Pinpoint the cell where the given text exists, returning its [X, Y] midpoint coordinate. 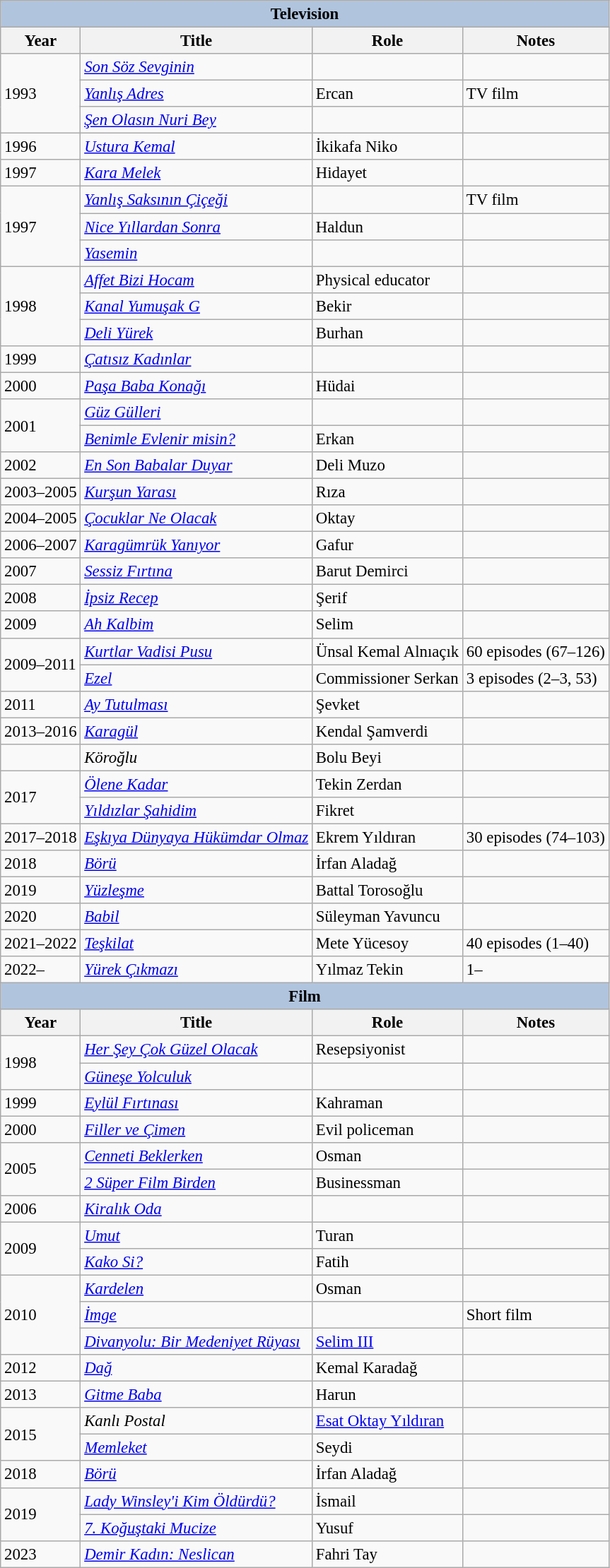
2013–2016 [41, 731]
Ekrem Yıldıran [387, 837]
Deli Muzo [387, 465]
Kara Melek [197, 173]
Ay Tutulması [197, 704]
Eylül Fırtınası [197, 1103]
Kanal Yumuşak G [197, 306]
İpsiz Recep [197, 598]
2003–2005 [41, 492]
Babil [197, 917]
2013 [41, 1395]
İmge [197, 1315]
3 episodes (2–3, 53) [536, 678]
Hidayet [387, 173]
Yusuf [387, 1528]
40 episodes (1–40) [536, 944]
Deli Yürek [197, 333]
Short film [536, 1315]
Haldun [387, 227]
Evil policeman [387, 1129]
60 episodes (67–126) [536, 651]
En Son Babalar Duyar [197, 465]
Kanlı Postal [197, 1421]
Erkan [387, 439]
Gafur [387, 545]
Burhan [387, 333]
Yasemin [197, 253]
Demir Kadın: Neslican [197, 1554]
Köroğlu [197, 758]
Ezel [197, 678]
Karagümrük Yanıyor [197, 545]
Yıldızlar Şahidim [197, 811]
Teşkilat [197, 944]
Her Şey Çok Güzel Olacak [197, 1050]
Kemal Karadağ [387, 1368]
Commissioner Serkan [387, 678]
İkikafa Niko [387, 147]
Battal Torosoğlu [387, 891]
Ercan [387, 94]
2008 [41, 598]
Umut [197, 1235]
Kendal Şamverdi [387, 731]
Bekir [387, 306]
Memleket [197, 1448]
2020 [41, 917]
2023 [41, 1554]
Physical educator [387, 280]
Seydi [387, 1448]
2002 [41, 465]
Esat Oktay Yıldıran [387, 1421]
Oktay [387, 518]
Affet Bizi Hocam [197, 280]
Karagül [197, 731]
Kardelen [197, 1288]
Güz Gülleri [197, 412]
Businessman [387, 1182]
Kurtlar Vadisi Pusu [197, 651]
Film [305, 997]
Şevket [387, 704]
2021–2022 [41, 944]
2006–2007 [41, 545]
2 Süper Film Birden [197, 1182]
Hüdai [387, 386]
2006 [41, 1209]
Süleyman Yavuncu [387, 917]
Şen Olasın Nuri Bey [197, 120]
Kurşun Yarası [197, 492]
Çocuklar Ne Olacak [197, 518]
Ünsal Kemal Alnıaçık [387, 651]
Kako Si? [197, 1262]
Rıza [387, 492]
2009–2011 [41, 664]
Şerif [387, 598]
Yüzleşme [197, 891]
1993 [41, 93]
Ölene Kadar [197, 784]
2022– [41, 970]
Lady Winsley'i Kim Öldürdü? [197, 1501]
Yanlış Saksının Çiçeği [197, 200]
Son Söz Sevginin [197, 67]
Filler ve Çimen [197, 1129]
Yılmaz Tekin [387, 970]
Benimle Evlenir misin? [197, 439]
Ah Kalbim [197, 625]
Divanyolu: Bir Medeniyet Rüyası [197, 1342]
Bolu Beyi [387, 758]
Barut Demirci [387, 571]
Yürek Çıkmazı [197, 970]
2004–2005 [41, 518]
Yanlış Adres [197, 94]
Harun [387, 1395]
Kahraman [387, 1103]
2015 [41, 1434]
30 episodes (74–103) [536, 837]
1– [536, 970]
Selim III [387, 1342]
Kiralık Oda [197, 1209]
Nice Yıllardan Sonra [197, 227]
Resepsiyonist [387, 1050]
Fahri Tay [387, 1554]
Fatih [387, 1262]
Eşkıya Dünyaya Hükümdar Olmaz [197, 837]
Ustura Kemal [197, 147]
Tekin Zerdan [387, 784]
7. Koğuştaki Mucize [197, 1528]
2001 [41, 425]
2007 [41, 571]
Cenneti Beklerken [197, 1156]
Sessiz Fırtına [197, 571]
2012 [41, 1368]
2005 [41, 1168]
Paşa Baba Konağı [197, 386]
Television [305, 14]
Mete Yücesoy [387, 944]
1996 [41, 147]
2017 [41, 797]
2011 [41, 704]
Selim [387, 625]
2010 [41, 1315]
İsmail [387, 1501]
Güneşe Yolculuk [197, 1076]
2017–2018 [41, 837]
Gitme Baba [197, 1395]
Turan [387, 1235]
Çatısız Kadınlar [197, 360]
Dağ [197, 1368]
Fikret [387, 811]
